Search for the cell housing the specified text and yield its [x, y] center coordinate. 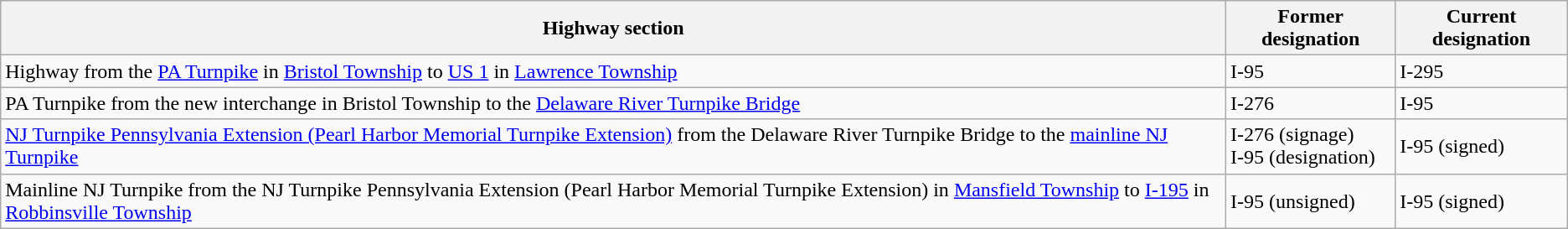
NJ Turnpike Pennsylvania Extension (Pearl Harbor Memorial Turnpike Extension) from the Delaware River Turnpike Bridge to the mainline NJ Turnpike [613, 146]
Former designation [1311, 29]
I-276 [1311, 103]
I-295 [1482, 71]
I-95 (unsigned) [1311, 201]
PA Turnpike from the new interchange in Bristol Township to the Delaware River Turnpike Bridge [613, 103]
Highway from the PA Turnpike in Bristol Township to US 1 in Lawrence Township [613, 71]
Current designation [1482, 29]
I-276 (signage) I-95 (designation) [1311, 146]
Highway section [613, 29]
